Search for the cell housing the specified text and yield its [X, Y] center coordinate. 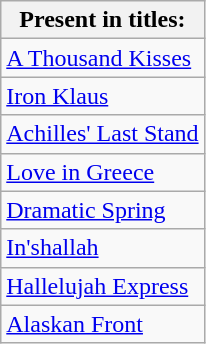
In'shallah [102, 248]
Dramatic Spring [102, 210]
A Thousand Kisses [102, 58]
Love in Greece [102, 172]
Iron Klaus [102, 96]
Achilles' Last Stand [102, 134]
Hallelujah Express [102, 286]
Alaskan Front [102, 324]
Present in titles: [102, 20]
